Return the [x, y] coordinate for the center point of the cell that contains the specified text.  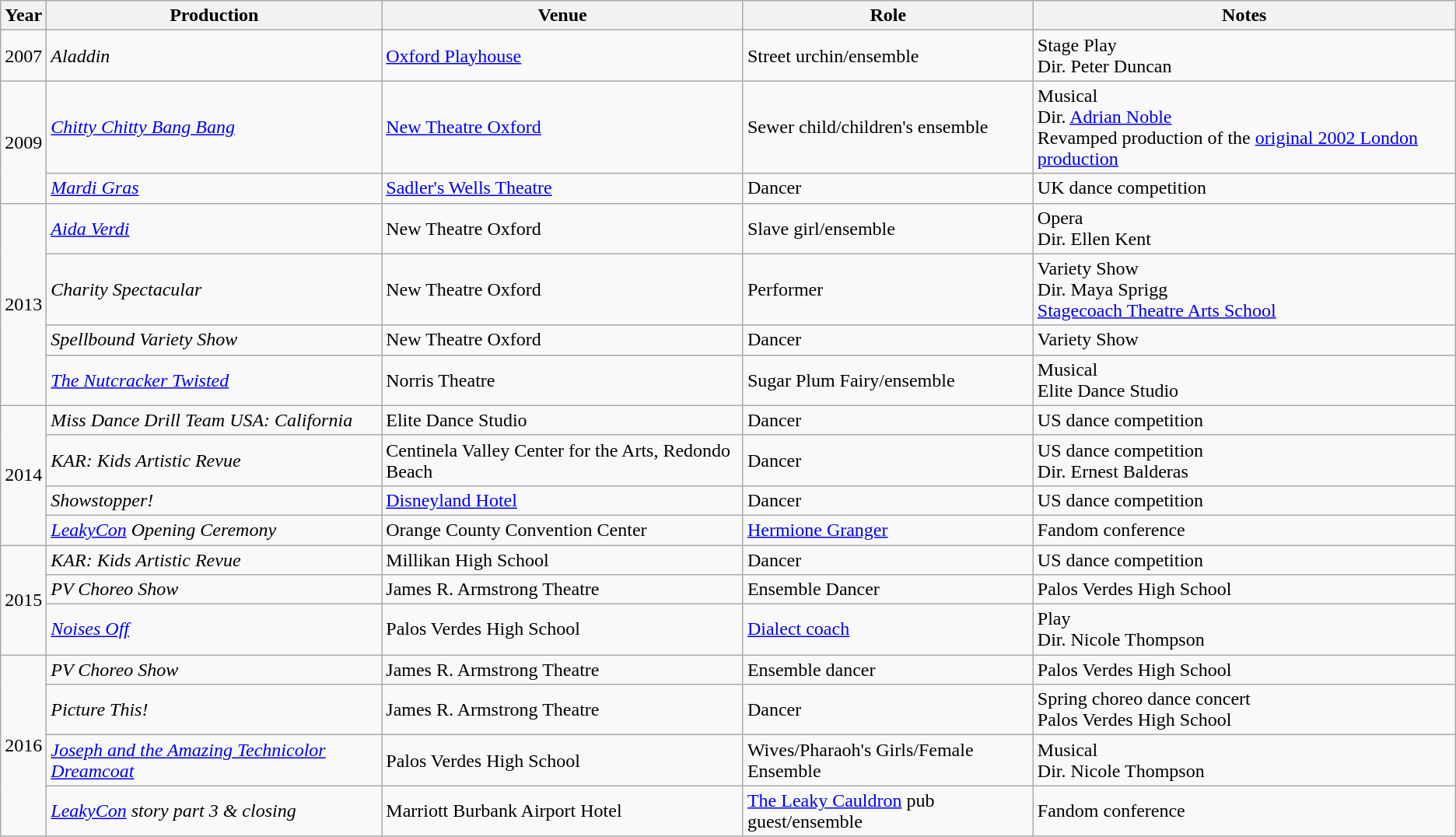
Stage PlayDir. Peter Duncan [1244, 56]
Showstopper! [215, 500]
Hermione Granger [888, 530]
2009 [23, 142]
Mardi Gras [215, 188]
Ensemble dancer [888, 670]
Orange County Convention Center [563, 530]
Aida Verdi [215, 229]
The Leaky Cauldron pub guest/ensemble [888, 811]
UK dance competition [1244, 188]
Sugar Plum Fairy/ensemble [888, 380]
Slave girl/ensemble [888, 229]
Joseph and the Amazing Technicolor Dreamcoat [215, 761]
Role [888, 16]
2016 [23, 745]
Spring choreo dance concertPalos Verdes High School [1244, 709]
Dialect coach [888, 630]
Charity Spectacular [215, 289]
Wives/Pharaoh's Girls/Female Ensemble [888, 761]
Centinela Valley Center for the Arts, Redondo Beach [563, 461]
MusicalDir. Adrian NobleRevamped production of the original 2002 London production [1244, 128]
Miss Dance Drill Team USA: California [215, 420]
Marriott Burbank Airport Hotel [563, 811]
Spellbound Variety Show [215, 340]
US dance competitionDir. Ernest Balderas [1244, 461]
Picture This! [215, 709]
Disneyland Hotel [563, 500]
Chitty Chitty Bang Bang [215, 128]
MusicalElite Dance Studio [1244, 380]
2014 [23, 475]
OperaDir. Ellen Kent [1244, 229]
Performer [888, 289]
LeakyCon Opening Ceremony [215, 530]
Variety Show [1244, 340]
Norris Theatre [563, 380]
2007 [23, 56]
Street urchin/ensemble [888, 56]
Notes [1244, 16]
Elite Dance Studio [563, 420]
Variety ShowDir. Maya SpriggStagecoach Theatre Arts School [1244, 289]
Ensemble Dancer [888, 590]
MusicalDir. Nicole Thompson [1244, 761]
Noises Off [215, 630]
LeakyCon story part 3 & closing [215, 811]
PlayDir. Nicole Thompson [1244, 630]
Sadler's Wells Theatre [563, 188]
Aladdin [215, 56]
Millikan High School [563, 559]
2015 [23, 599]
2013 [23, 304]
Oxford Playhouse [563, 56]
Sewer child/children's ensemble [888, 128]
Production [215, 16]
The Nutcracker Twisted [215, 380]
Year [23, 16]
Venue [563, 16]
